Return [x, y] of the center of cell containing provided text 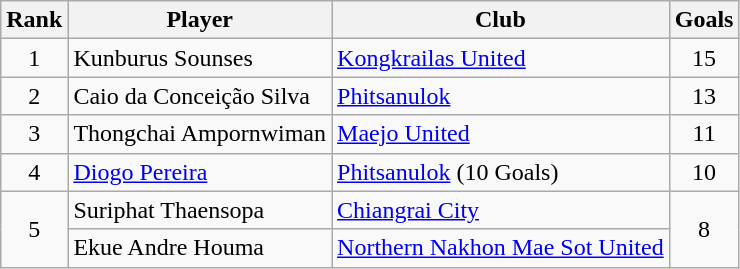
Phitsanulok (10 Goals) [501, 172]
Suriphat Thaensopa [200, 210]
5 [34, 229]
11 [704, 134]
Maejo United [501, 134]
Ekue Andre Houma [200, 248]
13 [704, 96]
Chiangrai City [501, 210]
Kunburus Sounses [200, 58]
Caio da Conceição Silva [200, 96]
Goals [704, 20]
4 [34, 172]
Player [200, 20]
10 [704, 172]
Northern Nakhon Mae Sot United [501, 248]
Phitsanulok [501, 96]
15 [704, 58]
Kongkrailas United [501, 58]
Thongchai Ampornwiman [200, 134]
Rank [34, 20]
Club [501, 20]
1 [34, 58]
3 [34, 134]
Diogo Pereira [200, 172]
2 [34, 96]
8 [704, 229]
